Find where the given text appears and provide that cell's center as (x, y) coordinate. 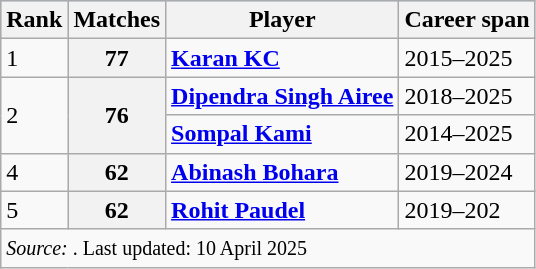
Rohit Paudel (282, 210)
2019–202 (467, 210)
Abinash Bohara (282, 172)
77 (117, 58)
2 (34, 115)
Source: . Last updated: 10 April 2025 (268, 248)
1 (34, 58)
2014–2025 (467, 134)
Career span (467, 20)
Matches (117, 20)
Player (282, 20)
Karan KC (282, 58)
Rank (34, 20)
2018–2025 (467, 96)
Sompal Kami (282, 134)
4 (34, 172)
2019–2024 (467, 172)
5 (34, 210)
2015–2025 (467, 58)
Dipendra Singh Airee (282, 96)
76 (117, 115)
